Identify which cell holds the provided text, then report its [X, Y] central coordinate. 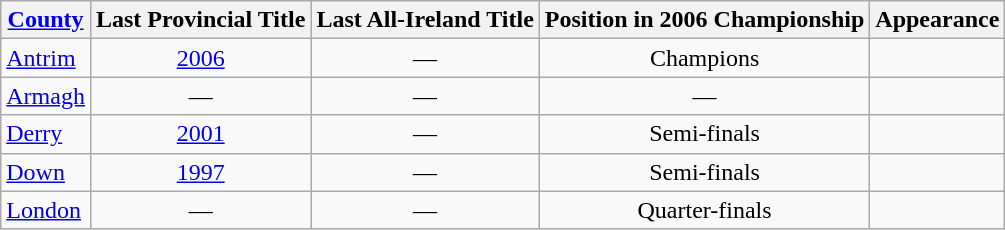
County [46, 20]
Antrim [46, 58]
2006 [200, 58]
Champions [704, 58]
Last All-Ireland Title [425, 20]
Quarter-finals [704, 210]
Derry [46, 134]
London [46, 210]
Last Provincial Title [200, 20]
1997 [200, 172]
Armagh [46, 96]
Appearance [938, 20]
2001 [200, 134]
Down [46, 172]
Position in 2006 Championship [704, 20]
